Scan for the cell matching the given text and deliver its (X, Y) coordinate at center. 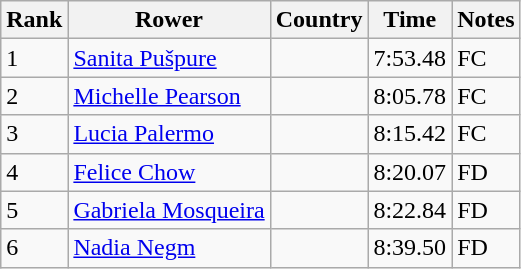
8:05.78 (410, 96)
6 (34, 248)
Rower (169, 20)
Nadia Negm (169, 248)
Sanita Pušpure (169, 58)
5 (34, 210)
3 (34, 134)
8:20.07 (410, 172)
2 (34, 96)
4 (34, 172)
Notes (486, 20)
Rank (34, 20)
Lucia Palermo (169, 134)
Country (319, 20)
Gabriela Mosqueira (169, 210)
Felice Chow (169, 172)
7:53.48 (410, 58)
Michelle Pearson (169, 96)
Time (410, 20)
8:22.84 (410, 210)
8:39.50 (410, 248)
8:15.42 (410, 134)
1 (34, 58)
